Return the (X, Y) coordinate for the center point of the cell that contains the specified text.  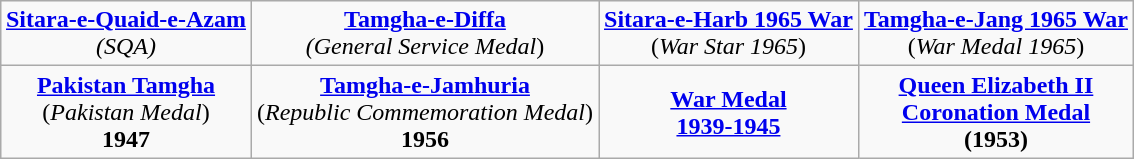
Pakistan Tamgha(Pakistan Medal)1947 (126, 112)
Tamgha-e-Diffa(General Service Medal) (426, 34)
Sitara-e-Quaid-e-Azam(SQA) (126, 34)
Tamgha-e-Jamhuria(Republic Commemoration Medal)1956 (426, 112)
War Medal1939-1945 (728, 112)
Tamgha-e-Jang 1965 War(War Medal 1965) (996, 34)
Sitara-e-Harb 1965 War(War Star 1965) (728, 34)
Queen Elizabeth IICoronation Medal(1953) (996, 112)
